Return the (x, y) coordinate for the center point of the cell that contains the specified text.  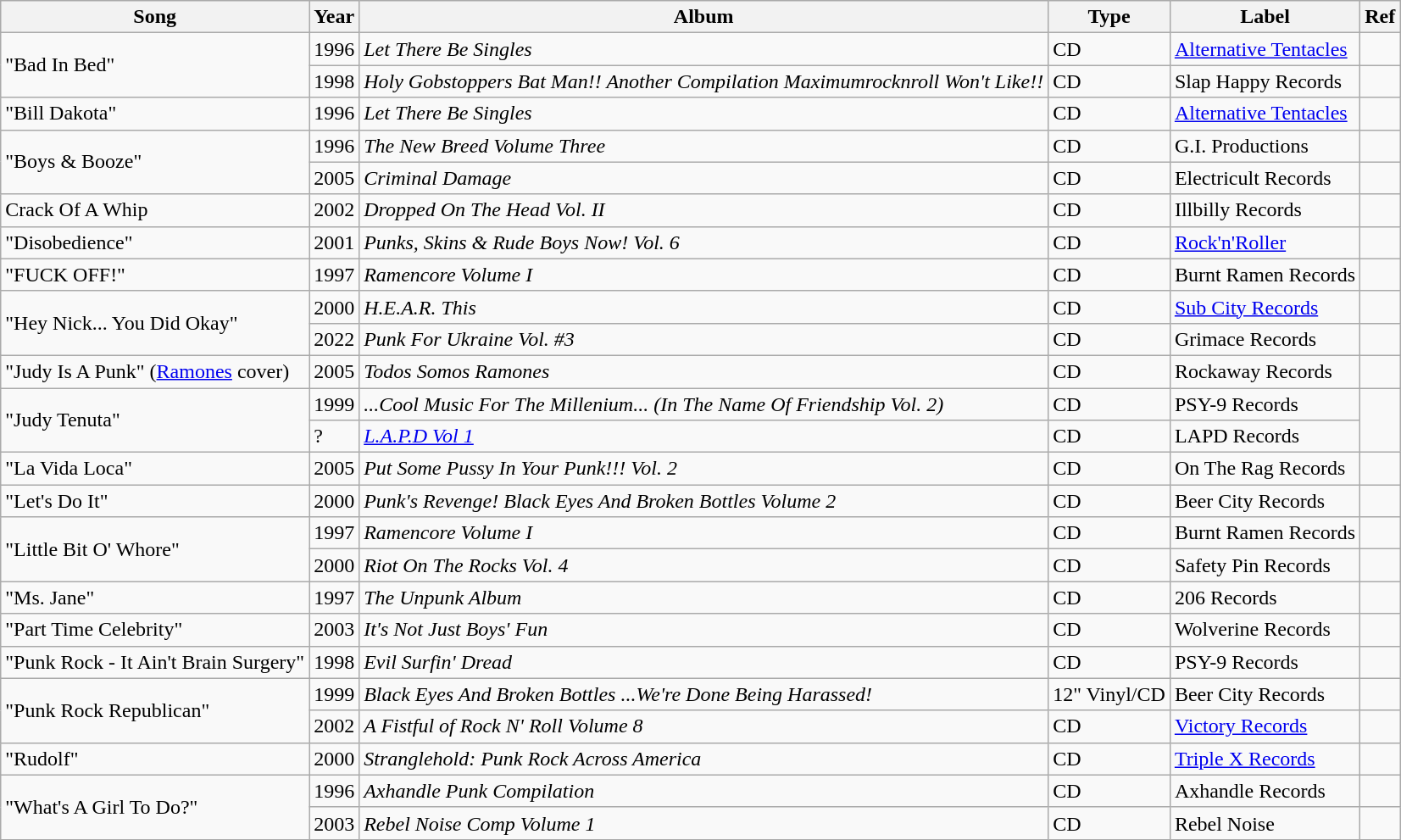
Slap Happy Records (1265, 81)
Evil Surfin' Dread (703, 662)
Punk For Ukraine Vol. #3 (703, 339)
"FUCK OFF!" (155, 275)
Ref (1380, 17)
LAPD Records (1265, 437)
Album (703, 17)
...Cool Music For The Millenium... (In The Name Of Friendship Vol. 2) (703, 404)
The New Breed Volume Three (703, 146)
Axhandle Punk Compilation (703, 791)
Criminal Damage (703, 178)
G.I. Productions (1265, 146)
"Let's Do It" (155, 501)
Axhandle Records (1265, 791)
Type (1109, 17)
"Part Time Celebrity" (155, 630)
"Judy Is A Punk" (Ramones cover) (155, 371)
"Judy Tenuta" (155, 420)
Electricult Records (1265, 178)
Grimace Records (1265, 339)
Black Eyes And Broken Bottles ...We're Done Being Harassed! (703, 694)
Rockaway Records (1265, 371)
"Punk Rock Republican" (155, 710)
It's Not Just Boys' Fun (703, 630)
Holy Gobstoppers Bat Man!! Another Compilation Maximumrocknroll Won't Like!! (703, 81)
2001 (334, 242)
Todos Somos Ramones (703, 371)
Crack Of A Whip (155, 210)
"La Vida Loca" (155, 469)
12" Vinyl/CD (1109, 694)
Year (334, 17)
"Bill Dakota" (155, 114)
Rebel Noise (1265, 823)
Rebel Noise Comp Volume 1 (703, 823)
2022 (334, 339)
Stranglehold: Punk Rock Across America (703, 759)
The Unpunk Album (703, 598)
? (334, 437)
Dropped On The Head Vol. II (703, 210)
Wolverine Records (1265, 630)
A Fistful of Rock N' Roll Volume 8 (703, 726)
Safety Pin Records (1265, 565)
On The Rag Records (1265, 469)
Punk's Revenge! Black Eyes And Broken Bottles Volume 2 (703, 501)
206 Records (1265, 598)
"What's A Girl To Do?" (155, 807)
"Boys & Booze" (155, 162)
Victory Records (1265, 726)
"Little Bit O' Whore" (155, 549)
L.A.P.D Vol 1 (703, 437)
Song (155, 17)
"Rudolf" (155, 759)
Riot On The Rocks Vol. 4 (703, 565)
Rock'n'Roller (1265, 242)
"Bad In Bed" (155, 65)
"Punk Rock - It Ain't Brain Surgery" (155, 662)
Illbilly Records (1265, 210)
"Hey Nick... You Did Okay" (155, 323)
Punks, Skins & Rude Boys Now! Vol. 6 (703, 242)
"Disobedience" (155, 242)
Put Some Pussy In Your Punk!!! Vol. 2 (703, 469)
"Ms. Jane" (155, 598)
Label (1265, 17)
Triple X Records (1265, 759)
Sub City Records (1265, 307)
H.E.A.R. This (703, 307)
